Locate the cell with the specified text and output its (X, Y) center coordinate. 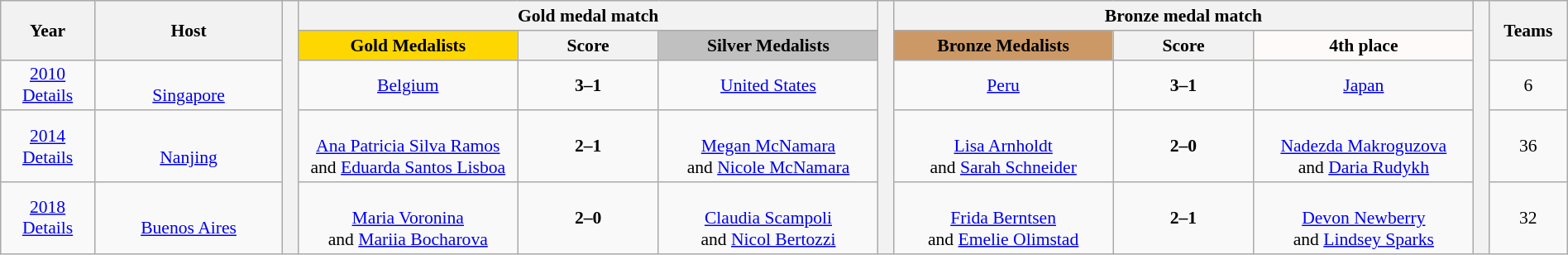
Japan (1363, 84)
2018Details (48, 219)
2014Details (48, 147)
Nadezda Makroguzovaand Daria Rudykh (1363, 147)
Year (48, 30)
United States (767, 84)
Peru (1004, 84)
Singapore (189, 84)
Belgium (409, 84)
Teams (1528, 30)
Lisa Arnholdtand Sarah Schneider (1004, 147)
Bronze Medalists (1004, 46)
Maria Voroninaand Mariia Bocharova (409, 219)
Claudia Scampoliand Nicol Bertozzi (767, 219)
Host (189, 30)
Nanjing (189, 147)
36 (1528, 147)
Devon Newberryand Lindsey Sparks (1363, 219)
6 (1528, 84)
4th place (1363, 46)
2010Details (48, 84)
Frida Berntsenand Emelie Olimstad (1004, 219)
Ana Patricia Silva Ramosand Eduarda Santos Lisboa (409, 147)
Bronze medal match (1184, 16)
32 (1528, 219)
Megan McNamaraand Nicole McNamara (767, 147)
Gold Medalists (409, 46)
Buenos Aires (189, 219)
Silver Medalists (767, 46)
Gold medal match (589, 16)
